From the cell containing the given text, extract its center point as [X, Y] coordinate. 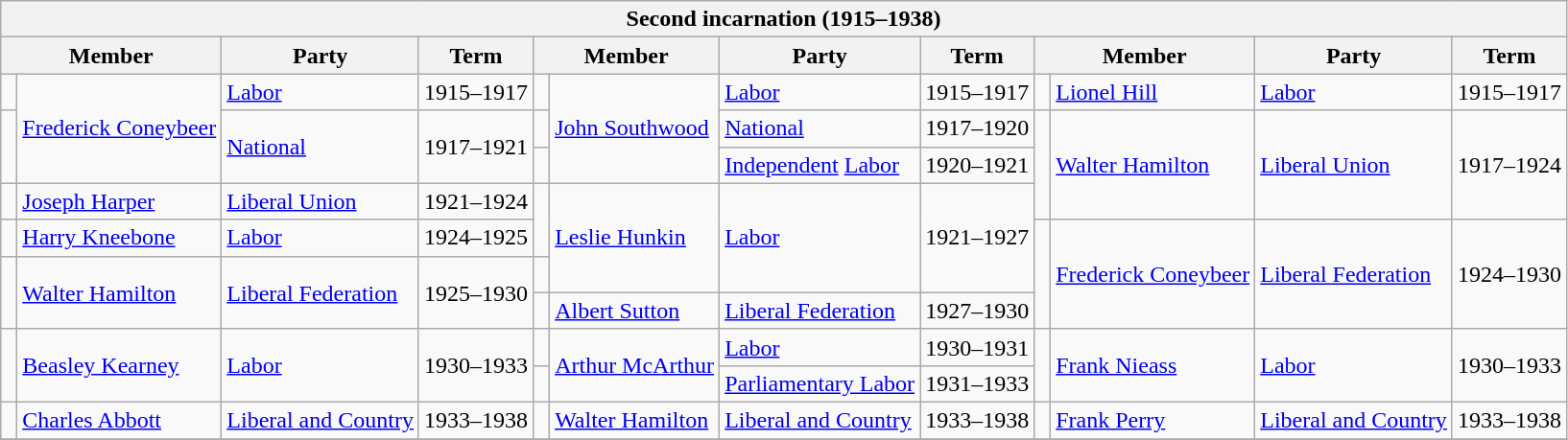
1917–1921 [476, 147]
Leslie Hunkin [635, 238]
1921–1924 [476, 201]
Independent Labor [820, 165]
1921–1927 [977, 238]
Charles Abbott [119, 420]
1931–1933 [977, 383]
1924–1930 [1509, 274]
Joseph Harper [119, 201]
John Southwood [635, 128]
1917–1920 [977, 128]
1924–1925 [476, 238]
Beasley Kearney [119, 365]
1927–1930 [977, 311]
1925–1930 [476, 292]
1930–1931 [977, 347]
Lionel Hill [1153, 92]
Parliamentary Labor [820, 383]
Arthur McArthur [635, 365]
Second incarnation (1915–1938) [784, 19]
Frank Perry [1153, 420]
Harry Kneebone [119, 238]
Albert Sutton [635, 311]
Frank Nieass [1153, 365]
1917–1924 [1509, 165]
1920–1921 [977, 165]
